Capture the cell that displays the provided text and extract its (x, y) central coordinate. 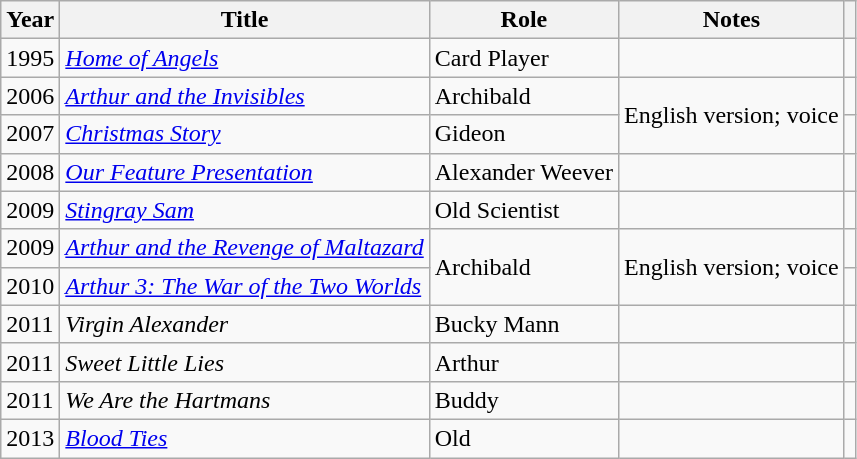
2010 (30, 286)
Home of Angels (244, 58)
Christmas Story (244, 134)
1995 (30, 58)
2006 (30, 96)
Title (244, 20)
Arthur (524, 362)
Bucky Mann (524, 324)
2013 (30, 438)
We Are the Hartmans (244, 400)
2008 (30, 172)
Card Player (524, 58)
Buddy (524, 400)
Old (524, 438)
Role (524, 20)
Arthur and the Invisibles (244, 96)
Arthur and the Revenge of Maltazard (244, 248)
Arthur 3: The War of the Two Worlds (244, 286)
Gideon (524, 134)
Virgin Alexander (244, 324)
Stingray Sam (244, 210)
Notes (732, 20)
Our Feature Presentation (244, 172)
Blood Ties (244, 438)
Alexander Weever (524, 172)
Old Scientist (524, 210)
Sweet Little Lies (244, 362)
2007 (30, 134)
Year (30, 20)
